From the cell containing the given text, extract its center point as (X, Y) coordinate. 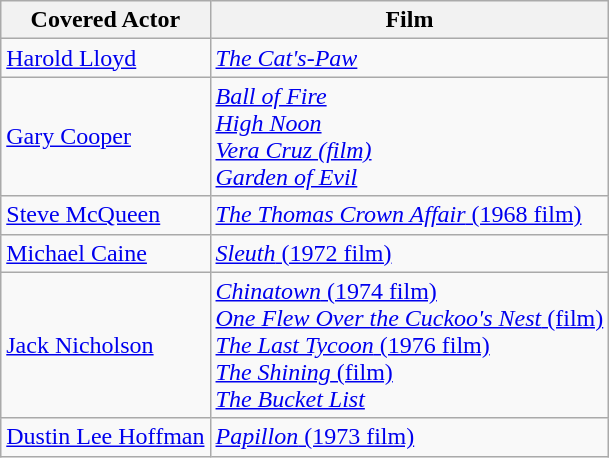
Dustin Lee Hoffman (106, 437)
Covered Actor (106, 20)
The Thomas Crown Affair (1968 film) (410, 215)
Film (410, 20)
Gary Cooper (106, 136)
Michael Caine (106, 253)
Sleuth (1972 film) (410, 253)
Chinatown (1974 film)One Flew Over the Cuckoo's Nest (film)The Last Tycoon (1976 film)The Shining (film)The Bucket List (410, 345)
Papillon (1973 film) (410, 437)
Steve McQueen (106, 215)
The Cat's-Paw (410, 58)
Ball of FireHigh NoonVera Cruz (film)Garden of Evil (410, 136)
Jack Nicholson (106, 345)
Harold Lloyd (106, 58)
